Capture the cell that displays the provided text and extract its (x, y) central coordinate. 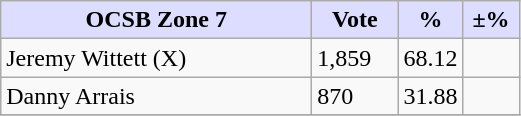
±% (491, 20)
68.12 (430, 58)
31.88 (430, 96)
Vote (355, 20)
1,859 (355, 58)
% (430, 20)
Jeremy Wittett (X) (156, 58)
Danny Arrais (156, 96)
OCSB Zone 7 (156, 20)
870 (355, 96)
